Find where the given text appears and provide that cell's center as [X, Y] coordinate. 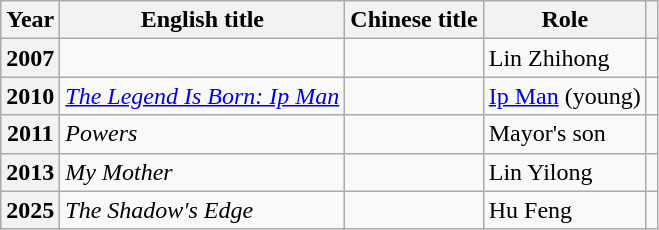
2011 [30, 134]
My Mother [202, 172]
2013 [30, 172]
Powers [202, 134]
Role [564, 20]
The Legend Is Born: Ip Man [202, 96]
Year [30, 20]
Lin Yilong [564, 172]
Ip Man (young) [564, 96]
Lin Zhihong [564, 58]
English title [202, 20]
Hu Feng [564, 210]
2010 [30, 96]
The Shadow's Edge [202, 210]
2025 [30, 210]
2007 [30, 58]
Mayor's son [564, 134]
Chinese title [414, 20]
